Determine the (x, y) coordinate at the center of the cell enclosing the given text.  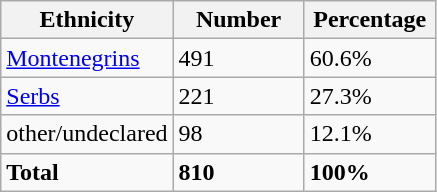
Total (87, 172)
other/undeclared (87, 134)
491 (238, 58)
Number (238, 20)
27.3% (370, 96)
Montenegrins (87, 58)
60.6% (370, 58)
98 (238, 134)
Ethnicity (87, 20)
221 (238, 96)
Percentage (370, 20)
810 (238, 172)
Serbs (87, 96)
100% (370, 172)
12.1% (370, 134)
